Output the (X, Y) coordinate of the center of the cell containing the given text.  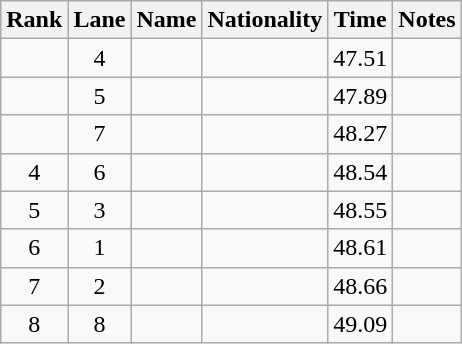
48.54 (360, 172)
1 (100, 248)
48.66 (360, 286)
48.61 (360, 248)
Rank (34, 20)
Lane (100, 20)
47.89 (360, 96)
49.09 (360, 324)
Notes (427, 20)
48.55 (360, 210)
Time (360, 20)
47.51 (360, 58)
Name (166, 20)
2 (100, 286)
Nationality (265, 20)
48.27 (360, 134)
3 (100, 210)
